Return (x, y) of the center of cell containing provided text 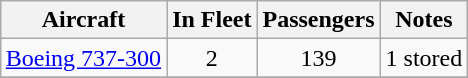
139 (318, 58)
Aircraft (83, 20)
In Fleet (212, 20)
1 stored (424, 58)
Boeing 737-300 (83, 58)
Notes (424, 20)
2 (212, 58)
Passengers (318, 20)
